Find where the given text appears and provide that cell's center as [x, y] coordinate. 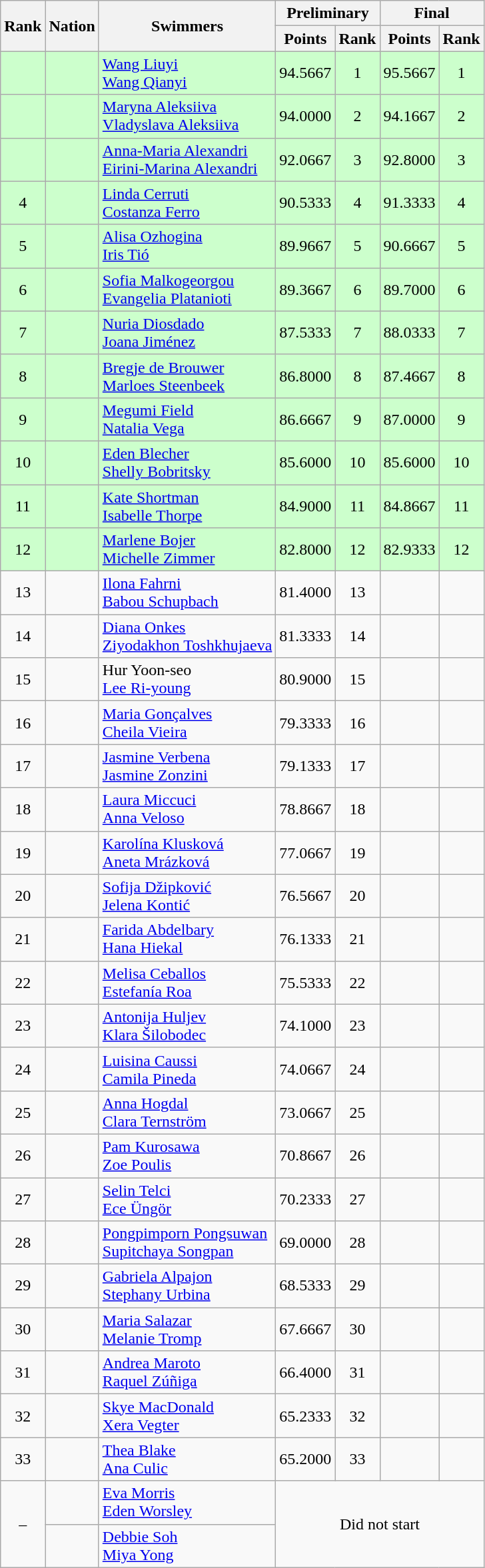
69.0000 [305, 1242]
94.0000 [305, 116]
Final [432, 13]
Anna-Maria AlexandriEirini-Marina Alexandri [187, 160]
Maryna AleksiivaVladyslava Aleksiiva [187, 116]
84.9000 [305, 506]
87.4667 [409, 376]
89.7000 [409, 289]
70.8667 [305, 1156]
77.0667 [305, 852]
74.0667 [305, 1069]
Ilona FahrniBabou Schupbach [187, 593]
86.6667 [305, 419]
Eva MorrisEden Worsley [187, 1502]
Maria GonçalvesCheila Vieira [187, 723]
84.8667 [409, 506]
89.9667 [305, 246]
Sofia MalkogeorgouEvangelia Platanioti [187, 289]
80.9000 [305, 679]
68.5333 [305, 1286]
Skye MacDonaldXera Vegter [187, 1416]
Luisina CaussiCamila Pineda [187, 1069]
67.6667 [305, 1329]
75.5333 [305, 983]
78.8667 [305, 810]
Linda CerrutiCostanza Ferro [187, 202]
79.3333 [305, 723]
65.2000 [305, 1459]
Pam KurosawaZoe Poulis [187, 1156]
Preliminary [328, 13]
Bregje de BrouwerMarloes Steenbeek [187, 376]
Diana OnkesZiyodakhon Toshkhujaeva [187, 637]
92.0667 [305, 160]
Kate ShortmanIsabelle Thorpe [187, 506]
Anna HogdalClara Ternström [187, 1112]
Alisa OzhoginaIris Tió [187, 246]
91.3333 [409, 202]
73.0667 [305, 1112]
Laura MiccuciAnna Veloso [187, 810]
Nuria DiosdadoJoana Jiménez [187, 333]
65.2333 [305, 1416]
Farida AbdelbaryHana Hiekal [187, 939]
81.3333 [305, 637]
Eden BlecherShelly Bobritsky [187, 462]
Hur Yoon-seoLee Ri-young [187, 679]
82.9333 [409, 550]
76.5667 [305, 896]
Wang LiuyiWang Qianyi [187, 73]
94.1667 [409, 116]
Gabriela AlpajonStephany Urbina [187, 1286]
79.1333 [305, 766]
88.0333 [409, 333]
Karolína KluskováAneta Mrázková [187, 852]
70.2333 [305, 1198]
86.8000 [305, 376]
Thea BlakeAna Culic [187, 1459]
82.8000 [305, 550]
66.4000 [305, 1373]
– [23, 1524]
Did not start [380, 1524]
Maria SalazarMelanie Tromp [187, 1329]
Andrea MarotoRaquel Zúñiga [187, 1373]
Nation [72, 26]
Sofija DžipkovićJelena Kontić [187, 896]
Marlene BojerMichelle Zimmer [187, 550]
Pongpimporn PongsuwanSupitchaya Songpan [187, 1242]
Jasmine VerbenaJasmine Zonzini [187, 766]
Swimmers [187, 26]
Antonija HuljevKlara Šilobodec [187, 1025]
81.4000 [305, 593]
90.6667 [409, 246]
76.1333 [305, 939]
92.8000 [409, 160]
90.5333 [305, 202]
74.1000 [305, 1025]
Megumi FieldNatalia Vega [187, 419]
87.5333 [305, 333]
95.5667 [409, 73]
94.5667 [305, 73]
87.0000 [409, 419]
Melisa CeballosEstefanía Roa [187, 983]
89.3667 [305, 289]
Debbie SohMiya Yong [187, 1546]
Selin TelciEce Üngör [187, 1198]
